Return the (X, Y) coordinate for the center point of the cell that contains the specified text.  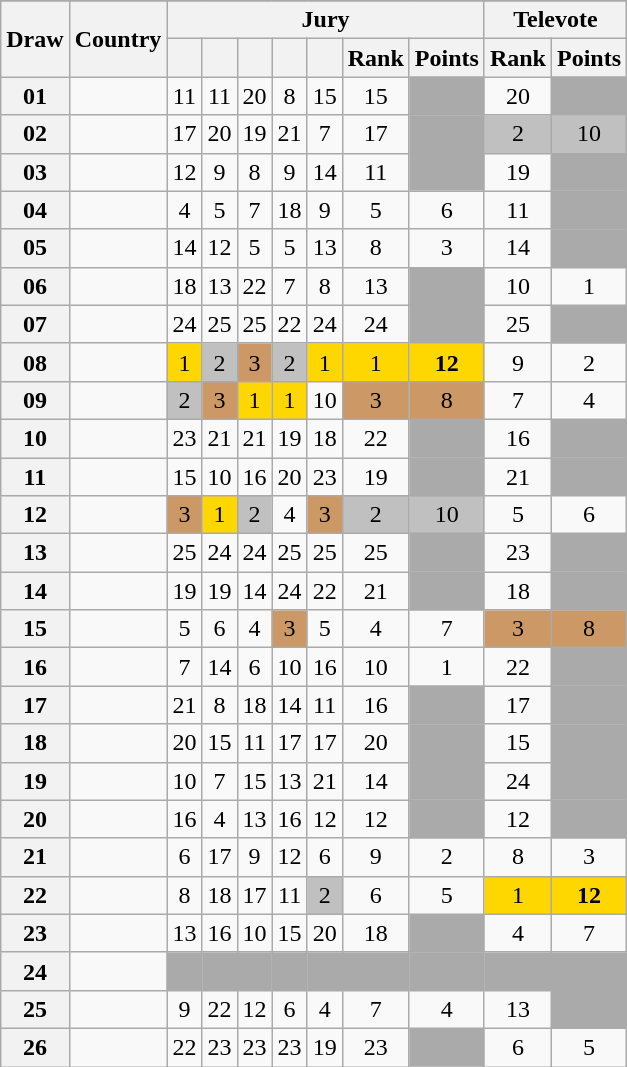
Televote (555, 20)
Country (118, 39)
09 (35, 400)
07 (35, 324)
08 (35, 362)
02 (35, 134)
04 (35, 210)
Draw (35, 39)
26 (35, 1047)
Jury (326, 20)
05 (35, 248)
01 (35, 96)
06 (35, 286)
03 (35, 172)
